Scan for the cell matching the given text and deliver its (x, y) coordinate at center. 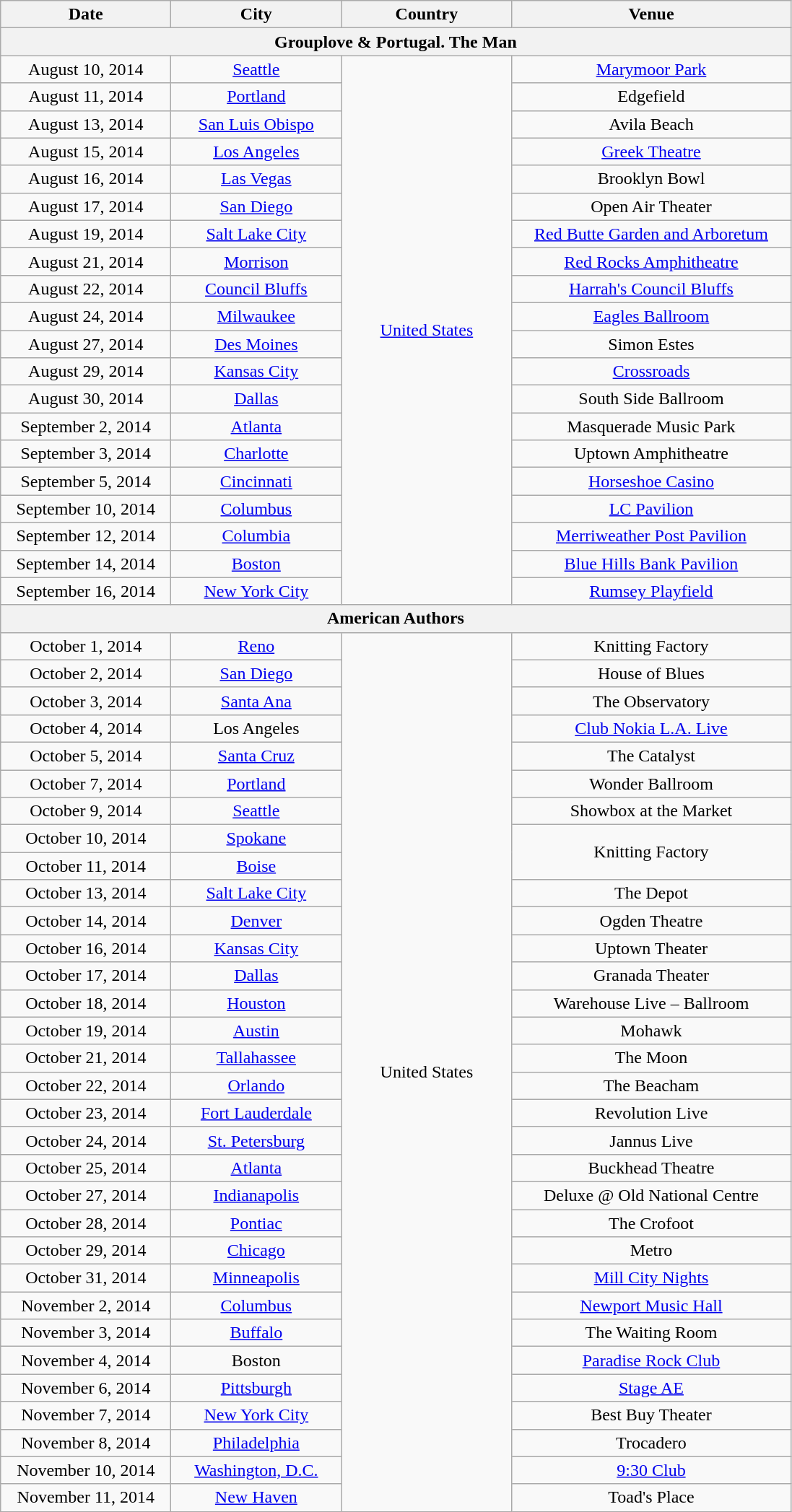
Reno (256, 646)
October 4, 2014 (86, 728)
Greek Theatre (651, 152)
Minneapolis (256, 1278)
August 30, 2014 (86, 399)
Santa Cruz (256, 756)
Las Vegas (256, 179)
The Catalyst (651, 756)
October 18, 2014 (86, 1003)
Washington, D.C. (256, 1470)
Orlando (256, 1085)
August 21, 2014 (86, 261)
St. Petersburg (256, 1140)
Red Rocks Amphitheatre (651, 261)
Showbox at the Market (651, 811)
November 4, 2014 (86, 1360)
Deluxe @ Old National Centre (651, 1195)
Charlotte (256, 454)
Avila Beach (651, 124)
August 10, 2014 (86, 69)
Santa Ana (256, 701)
Granada Theater (651, 976)
Indianapolis (256, 1195)
The Crofoot (651, 1223)
Blue Hills Bank Pavilion (651, 564)
November 11, 2014 (86, 1498)
September 5, 2014 (86, 481)
Ogden Theatre (651, 921)
October 31, 2014 (86, 1278)
August 13, 2014 (86, 124)
Fort Lauderdale (256, 1113)
October 29, 2014 (86, 1251)
American Authors (396, 619)
August 19, 2014 (86, 234)
August 24, 2014 (86, 316)
Milwaukee (256, 316)
September 2, 2014 (86, 427)
Columbia (256, 536)
October 17, 2014 (86, 976)
Masquerade Music Park (651, 427)
The Depot (651, 893)
Council Bluffs (256, 289)
September 14, 2014 (86, 564)
Newport Music Hall (651, 1306)
Brooklyn Bowl (651, 179)
Morrison (256, 261)
Mohawk (651, 1031)
October 10, 2014 (86, 839)
August 22, 2014 (86, 289)
Boise (256, 866)
Metro (651, 1251)
November 3, 2014 (86, 1333)
August 27, 2014 (86, 344)
The Observatory (651, 701)
Houston (256, 1003)
October 19, 2014 (86, 1031)
October 13, 2014 (86, 893)
Des Moines (256, 344)
Marymoor Park (651, 69)
October 3, 2014 (86, 701)
Uptown Amphitheatre (651, 454)
November 2, 2014 (86, 1306)
Venue (651, 14)
Buffalo (256, 1333)
October 7, 2014 (86, 783)
Eagles Ballroom (651, 316)
Chicago (256, 1251)
August 16, 2014 (86, 179)
Uptown Theater (651, 948)
October 1, 2014 (86, 646)
Wonder Ballroom (651, 783)
Best Buy Theater (651, 1415)
September 16, 2014 (86, 591)
Jannus Live (651, 1140)
Austin (256, 1031)
Date (86, 14)
Mill City Nights (651, 1278)
Paradise Rock Club (651, 1360)
House of Blues (651, 673)
October 27, 2014 (86, 1195)
Simon Estes (651, 344)
September 3, 2014 (86, 454)
Pontiac (256, 1223)
Revolution Live (651, 1113)
November 8, 2014 (86, 1443)
Denver (256, 921)
Toad's Place (651, 1498)
November 6, 2014 (86, 1388)
November 7, 2014 (86, 1415)
Merriweather Post Pavilion (651, 536)
Rumsey Playfield (651, 591)
LC Pavilion (651, 509)
October 22, 2014 (86, 1085)
San Luis Obispo (256, 124)
August 17, 2014 (86, 206)
Philadelphia (256, 1443)
Buckhead Theatre (651, 1168)
Edgefield (651, 97)
October 2, 2014 (86, 673)
New Haven (256, 1498)
Country (427, 14)
The Beacham (651, 1085)
Crossroads (651, 372)
Tallahassee (256, 1058)
Red Butte Garden and Arboretum (651, 234)
Horseshoe Casino (651, 481)
October 25, 2014 (86, 1168)
Cincinnati (256, 481)
Stage AE (651, 1388)
November 10, 2014 (86, 1470)
Spokane (256, 839)
City (256, 14)
South Side Ballroom (651, 399)
October 23, 2014 (86, 1113)
October 9, 2014 (86, 811)
October 11, 2014 (86, 866)
October 14, 2014 (86, 921)
September 10, 2014 (86, 509)
The Waiting Room (651, 1333)
September 12, 2014 (86, 536)
Harrah's Council Bluffs (651, 289)
Warehouse Live – Ballroom (651, 1003)
August 15, 2014 (86, 152)
October 16, 2014 (86, 948)
Open Air Theater (651, 206)
October 5, 2014 (86, 756)
Grouplove & Portugal. The Man (396, 42)
The Moon (651, 1058)
August 11, 2014 (86, 97)
October 28, 2014 (86, 1223)
October 24, 2014 (86, 1140)
Trocadero (651, 1443)
Club Nokia L.A. Live (651, 728)
9:30 Club (651, 1470)
August 29, 2014 (86, 372)
Pittsburgh (256, 1388)
October 21, 2014 (86, 1058)
